From the cell containing the given text, extract its center point as [X, Y] coordinate. 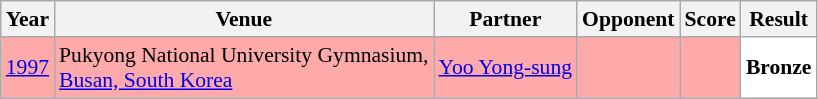
1997 [28, 68]
Venue [244, 19]
Score [710, 19]
Result [779, 19]
Partner [506, 19]
Pukyong National University Gymnasium,Busan, South Korea [244, 68]
Yoo Yong-sung [506, 68]
Bronze [779, 68]
Year [28, 19]
Opponent [628, 19]
